Determine the (X, Y) coordinate at the center of the cell enclosing the given text.  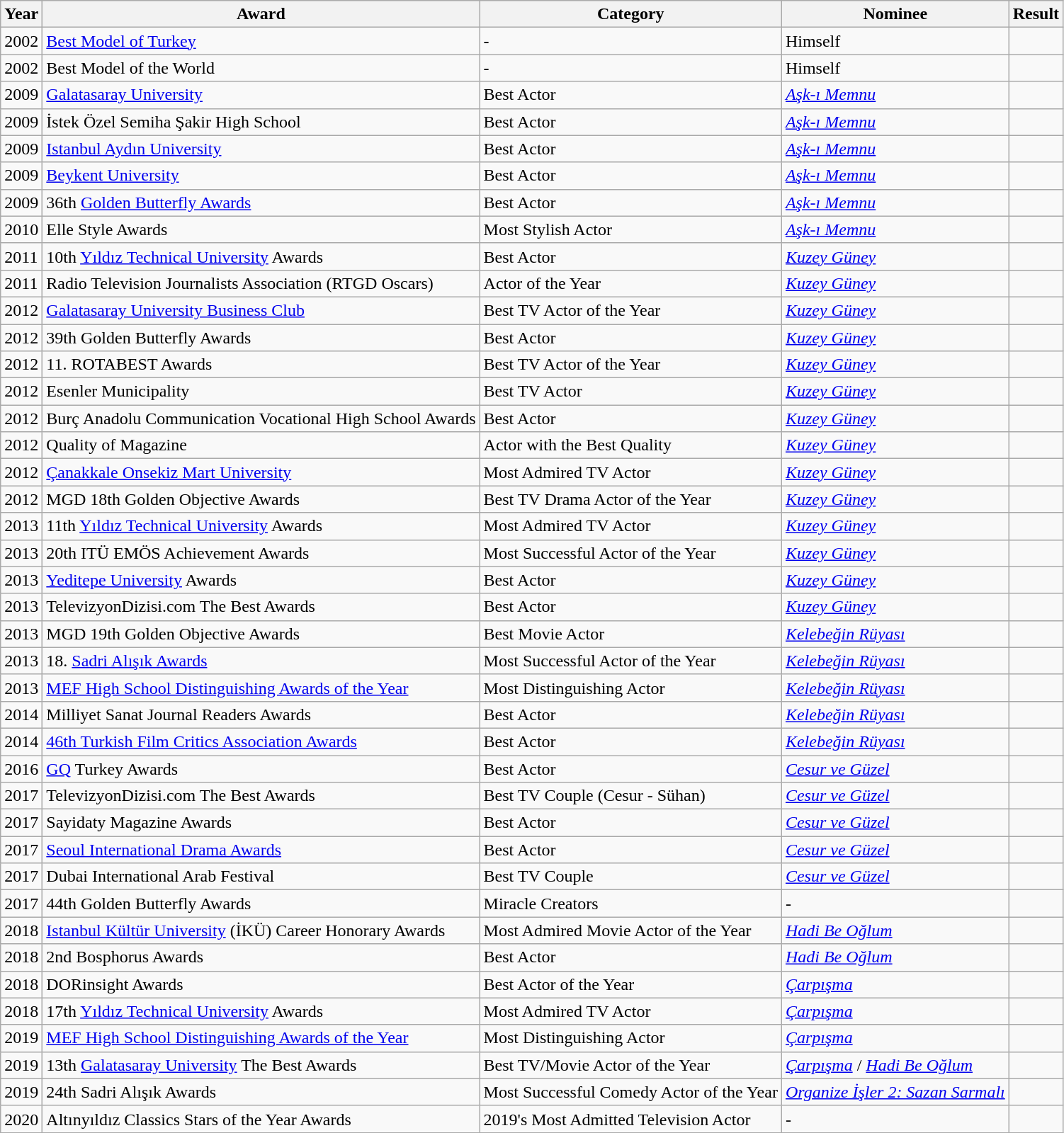
2010 (21, 229)
2016 (21, 768)
2019's Most Admitted Television Actor (630, 1119)
İstek Özel Semiha Şakir High School (261, 122)
Seoul International Drama Awards (261, 850)
24th Sadri Alışık Awards (261, 1092)
Best Model of Turkey (261, 41)
Best Movie Actor (630, 634)
36th Golden Butterfly Awards (261, 203)
Galatasaray University (261, 95)
Çanakkale Onsekiz Mart University (261, 472)
Actor of the Year (630, 283)
MGD 18th Golden Objective Awards (261, 499)
39th Golden Butterfly Awards (261, 338)
GQ Turkey Awards (261, 768)
DORinsight Awards (261, 984)
2nd Bosphorus Awards (261, 957)
44th Golden Butterfly Awards (261, 904)
Sayidaty Magazine Awards (261, 823)
Miracle Creators (630, 904)
Best TV Couple (Cesur - Sühan) (630, 796)
17th Yıldız Technical University Awards (261, 1011)
Galatasaray University Business Club (261, 310)
Most Stylish Actor (630, 229)
Best TV Actor (630, 392)
11th Yıldız Technical University Awards (261, 526)
Quality of Magazine (261, 445)
Best Model of the World (261, 68)
Award (261, 14)
Istanbul Aydın University (261, 149)
Best TV Drama Actor of the Year (630, 499)
Result (1036, 14)
Year (21, 14)
13th Galatasaray University The Best Awards (261, 1065)
Best TV Couple (630, 877)
Beykent University (261, 176)
20th ITÜ EMÖS Achievement Awards (261, 553)
Çarpışma / Hadi Be Oğlum (895, 1065)
Best TV/Movie Actor of the Year (630, 1065)
Burç Anadolu Communication Vocational High School Awards (261, 419)
Elle Style Awards (261, 229)
Best Actor of the Year (630, 984)
Milliyet Sanat Journal Readers Awards (261, 714)
Organize İşler 2: Sazan Sarmalı (895, 1092)
Most Admired Movie Actor of the Year (630, 930)
Category (630, 14)
Nominee (895, 14)
11. ROTABEST Awards (261, 365)
2020 (21, 1119)
18. Sadri Alışık Awards (261, 661)
10th Yıldız Technical University Awards (261, 256)
MGD 19th Golden Objective Awards (261, 634)
Most Successful Comedy Actor of the Year (630, 1092)
Istanbul Kültür University (İKÜ) Career Honorary Awards (261, 930)
Altınyıldız Classics Stars of the Year Awards (261, 1119)
Yeditepe University Awards (261, 580)
Esenler Municipality (261, 392)
Radio Television Journalists Association (RTGD Oscars) (261, 283)
Dubai International Arab Festival (261, 877)
Actor with the Best Quality (630, 445)
46th Turkish Film Critics Association Awards (261, 741)
